Capture the cell that displays the provided text and extract its [x, y] central coordinate. 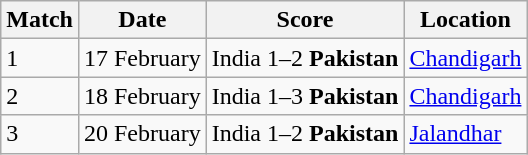
Match [40, 20]
1 [40, 58]
20 February [142, 134]
Score [305, 20]
Location [466, 20]
18 February [142, 96]
3 [40, 134]
India 1–3 Pakistan [305, 96]
Date [142, 20]
17 February [142, 58]
2 [40, 96]
Jalandhar [466, 134]
